Determine the (X, Y) coordinate at the center of the cell enclosing the given text.  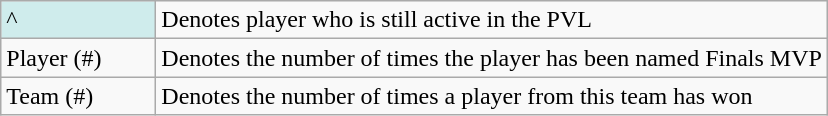
Denotes player who is still active in the PVL (492, 20)
Player (#) (78, 58)
Denotes the number of times a player from this team has won (492, 96)
Team (#) (78, 96)
^ (78, 20)
Denotes the number of times the player has been named Finals MVP (492, 58)
